Return the [X, Y] coordinate for the center point of the cell that contains the specified text.  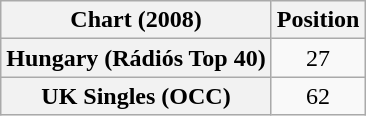
UK Singles (OCC) [136, 96]
Hungary (Rádiós Top 40) [136, 58]
Chart (2008) [136, 20]
27 [318, 58]
62 [318, 96]
Position [318, 20]
